Pinpoint the cell where the given text exists, returning its [x, y] midpoint coordinate. 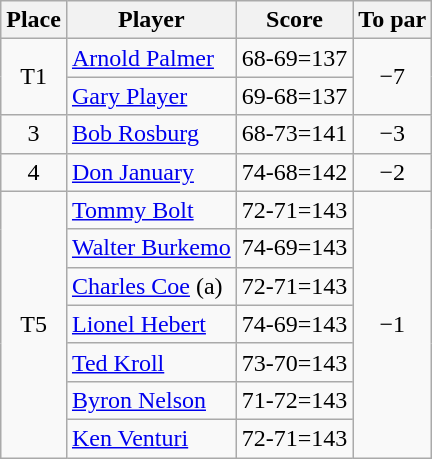
3 [34, 134]
Player [151, 20]
69-68=137 [294, 96]
−2 [392, 172]
Walter Burkemo [151, 248]
Gary Player [151, 96]
Bob Rosburg [151, 134]
Score [294, 20]
Byron Nelson [151, 400]
Charles Coe (a) [151, 286]
T1 [34, 77]
−1 [392, 324]
Lionel Hebert [151, 324]
73-70=143 [294, 362]
T5 [34, 324]
71-72=143 [294, 400]
74-68=142 [294, 172]
Arnold Palmer [151, 58]
Place [34, 20]
Ted Kroll [151, 362]
4 [34, 172]
−7 [392, 77]
68-69=137 [294, 58]
Don January [151, 172]
68-73=141 [294, 134]
To par [392, 20]
Ken Venturi [151, 438]
Tommy Bolt [151, 210]
−3 [392, 134]
